From the cell containing the given text, extract its center point as (x, y) coordinate. 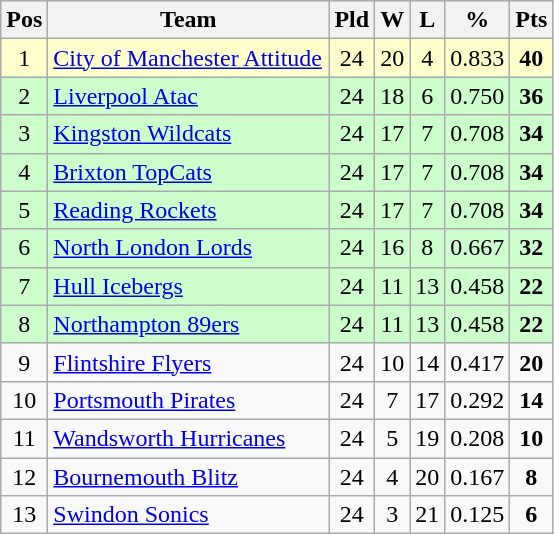
0.750 (478, 96)
2 (24, 96)
Team (188, 20)
0.417 (478, 362)
0.125 (478, 515)
12 (24, 477)
Pos (24, 20)
Brixton TopCats (188, 172)
19 (428, 438)
0.292 (478, 400)
Liverpool Atac (188, 96)
Wandsworth Hurricanes (188, 438)
0.208 (478, 438)
0.167 (478, 477)
32 (532, 248)
0.667 (478, 248)
1 (24, 58)
9 (24, 362)
W (392, 20)
City of Manchester Attitude (188, 58)
North London Lords (188, 248)
36 (532, 96)
Kingston Wildcats (188, 134)
Portsmouth Pirates (188, 400)
21 (428, 515)
Reading Rockets (188, 210)
Swindon Sonics (188, 515)
40 (532, 58)
Hull Icebergs (188, 286)
Pld (352, 20)
Bournemouth Blitz (188, 477)
18 (392, 96)
Northampton 89ers (188, 324)
% (478, 20)
L (428, 20)
0.833 (478, 58)
16 (392, 248)
Pts (532, 20)
Flintshire Flyers (188, 362)
